Find where the given text appears and provide that cell's center as [x, y] coordinate. 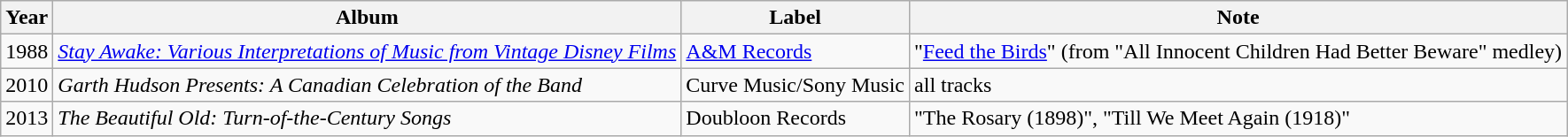
Note [1238, 18]
"The Rosary (1898)", "Till We Meet Again (1918)" [1238, 118]
1988 [27, 51]
Doubloon Records [796, 118]
Label [796, 18]
Curve Music/Sony Music [796, 85]
Garth Hudson Presents: A Canadian Celebration of the Band [367, 85]
Stay Awake: Various Interpretations of Music from Vintage Disney Films [367, 51]
The Beautiful Old: Turn-of-the-Century Songs [367, 118]
all tracks [1238, 85]
Year [27, 18]
"Feed the Birds" (from "All Innocent Children Had Better Beware" medley) [1238, 51]
2013 [27, 118]
2010 [27, 85]
Album [367, 18]
A&M Records [796, 51]
